Return [X, Y] of the center of cell containing provided text 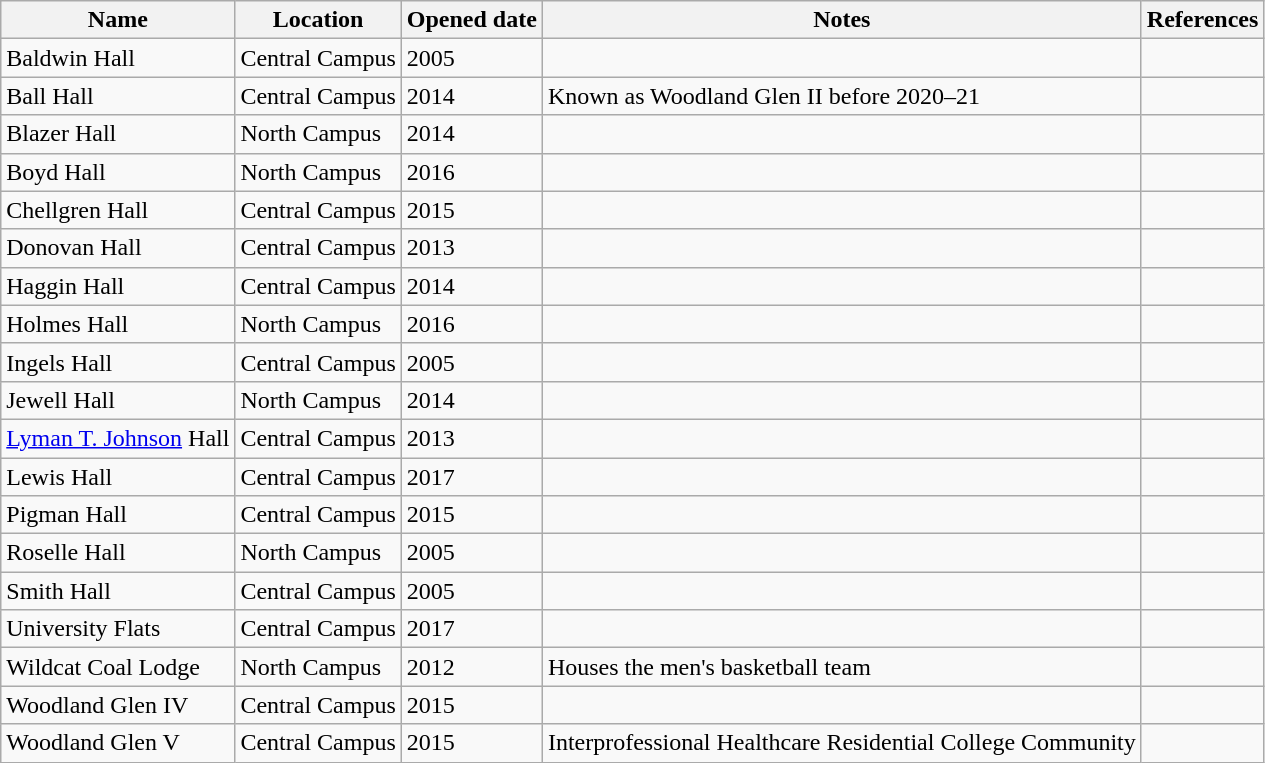
Wildcat Coal Lodge [118, 667]
Holmes Hall [118, 324]
Jewell Hall [118, 400]
Roselle Hall [118, 553]
Ball Hall [118, 96]
Woodland Glen IV [118, 705]
Boyd Hall [118, 172]
Blazer Hall [118, 134]
Pigman Hall [118, 515]
Lewis Hall [118, 477]
Known as Woodland Glen II before 2020–21 [842, 96]
Woodland Glen V [118, 743]
Chellgren Hall [118, 210]
Opened date [472, 20]
Name [118, 20]
Ingels Hall [118, 362]
Location [318, 20]
Smith Hall [118, 591]
Lyman T. Johnson Hall [118, 438]
Notes [842, 20]
Houses the men's basketball team [842, 667]
2012 [472, 667]
Baldwin Hall [118, 58]
University Flats [118, 629]
Donovan Hall [118, 248]
Interprofessional Healthcare Residential College Community [842, 743]
References [1202, 20]
Haggin Hall [118, 286]
